Provide the [x, y] coordinate of the cell's center where the given text is located.  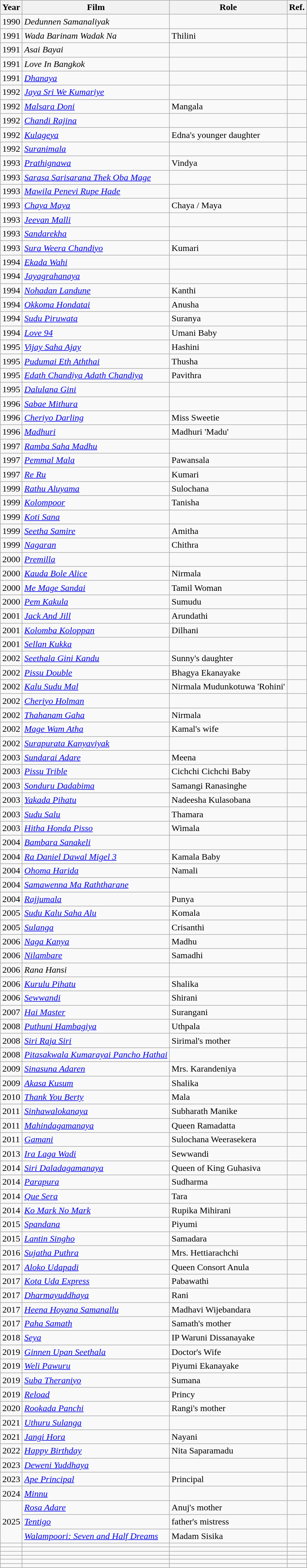
father's mistress [228, 1522]
Tara [228, 1196]
Chaya Maya [96, 206]
Queen Consort Anula [228, 1267]
Chithra [228, 545]
Miss Sweetie [228, 418]
Reload [96, 1394]
Pawansala [228, 460]
Piyumi [228, 1224]
Sirimal's mother [228, 1040]
Sabae Mithura [96, 403]
Mahindagamanaya [96, 1126]
Premilla [96, 559]
Sudu Piruwata [96, 319]
Sumudu [228, 602]
Kamal's wife [228, 729]
Mala [228, 1097]
Pudumai Eth Aththai [96, 361]
Minnu [96, 1493]
Surangani [228, 1012]
Jack And Jill [96, 616]
Thahanam Gaha [96, 715]
Sulochana Weerasekera [228, 1140]
Thank You Berty [96, 1097]
Chaya / Maya [228, 206]
2020 [11, 1408]
Sudu Kalu Saha Alu [96, 913]
Dhanaya [96, 78]
Suranimala [96, 149]
Sellan Kukka [96, 644]
Madhu [228, 941]
Okkoma Hondatai [96, 305]
Kanthi [228, 290]
Cheriyo Darling [96, 418]
Walampoori: Seven and Half Dreams [96, 1536]
Seetha Samire [96, 531]
Sunny's daughter [228, 659]
Malsara Doni [96, 106]
Ginnen Upan Seethala [96, 1352]
2022 [11, 1451]
Re Ru [96, 474]
Samangi Ranasinghe [228, 786]
Sinhawalokanaya [96, 1111]
Lantin Singho [96, 1239]
Rangi's mother [228, 1408]
Bambara Sanakeli [96, 842]
Mawila Penevi Rupe Hade [96, 191]
Tentigo [96, 1522]
2016 [11, 1253]
Queen of King Guhasiva [228, 1168]
Seethala Gini Kandu [96, 659]
Asai Bayai [96, 50]
Sinasuna Adaren [96, 1069]
Edna's younger daughter [228, 135]
Rosa Adare [96, 1507]
Sandarekha [96, 234]
Anusha [228, 305]
Sujatha Puthra [96, 1253]
Hai Master [96, 1012]
Nohadan Landune [96, 290]
Kauda Bole Alice [96, 573]
Mrs. Karandeniya [228, 1069]
Mangala [228, 106]
Umani Baby [228, 333]
Kulageya [96, 135]
Puthuni Hambagiya [96, 1026]
Cichchi Cichchi Baby [228, 772]
Ra Daniel Dawal Migel 3 [96, 856]
Madhuri [96, 432]
Piyumi Ekanayake [228, 1366]
Chandi Rajina [96, 120]
Ramba Saha Madhu [96, 446]
Sura Weera Chandiyo [96, 248]
Nagaran [96, 545]
Ekada Wahi [96, 262]
Jayagrahanaya [96, 276]
Principal [228, 1479]
Ko Mark No Mark [96, 1210]
Ape Principal [96, 1479]
Hashini [228, 347]
Pissu Trible [96, 772]
Samawenna Ma Raththarane [96, 885]
Pemmal Mala [96, 460]
Arundathi [228, 616]
Vijay Saha Ajay [96, 347]
Amitha [228, 531]
Surapurata Kanyaviyak [96, 743]
Edath Chandiya Adath Chandiya [96, 375]
2007 [11, 1012]
Happy Birthday [96, 1451]
2024 [11, 1493]
Me Mage Sandai [96, 587]
Kolompoor [96, 503]
Pissu Double [96, 673]
Thusha [228, 361]
Madam Sisika [228, 1536]
Sundarai Adare [96, 757]
Ohoma Harida [96, 871]
Kolomba Koloppan [96, 630]
2013 [11, 1154]
Cheriyo Holman [96, 701]
Sudharma [228, 1182]
Rathu Aluyama [96, 489]
Sarasa Sarisarana Thek Oba Mage [96, 177]
Rupika Mihirani [228, 1210]
Uthpala [228, 1026]
Nadeesha Kulasobana [228, 800]
Bhagya Ekanayake [228, 673]
Sumana [228, 1380]
Deweni Yuddhaya [96, 1465]
Siri Daladagamanaya [96, 1168]
Pitasakwala Kumarayai Pancho Hathai [96, 1055]
Rana Hansi [96, 970]
Samadara [228, 1239]
Prathignawa [96, 163]
Dilhani [228, 630]
Weli Pawuru [96, 1366]
Seya [96, 1338]
Que Sera [96, 1196]
Koti Sana [96, 517]
Mrs. Hettiarachchi [228, 1253]
Pabawathi [228, 1281]
Suranya [228, 319]
2025 [11, 1522]
Tamil Woman [228, 587]
Parapura [96, 1182]
Heena Hoyana Samanallu [96, 1309]
Wada Barinam Wadak Na [96, 36]
Sonduru Dadabima [96, 786]
Pem Kakula [96, 602]
Madhuri 'Madu' [228, 432]
Sulanga [96, 927]
1990 [11, 22]
Dalulana Gini [96, 389]
Doctor's Wife [228, 1352]
Love 94 [96, 333]
Nilambare [96, 956]
Ref. [297, 7]
Kota Uda Express [96, 1281]
Shirani [228, 998]
Ira Laga Wadi [96, 1154]
Anuj's mother [228, 1507]
Tanisha [228, 503]
Queen Ramadatta [228, 1126]
IP Waruni Dissanayake [228, 1338]
Thamara [228, 814]
2018 [11, 1338]
Subharath Manike [228, 1111]
Rookada Panchi [96, 1408]
Jeevan Malli [96, 220]
Samadhi [228, 956]
Sudu Salu [96, 814]
2010 [11, 1097]
Jangi Hora [96, 1437]
Paha Samath [96, 1324]
Love In Bangkok [96, 64]
Role [228, 7]
Punya [228, 899]
Samath's mother [228, 1324]
Princy [228, 1394]
Mage Wam Atha [96, 729]
Crisanthi [228, 927]
Siri Raja Siri [96, 1040]
Kurulu Pihatu [96, 984]
Aloko Udapadi [96, 1267]
Dharmayuddhaya [96, 1295]
Jaya Sri We Kumariye [96, 92]
Pavithra [228, 375]
Kamala Baby [228, 856]
Sulochana [228, 489]
Akasa Kusum [96, 1083]
Gamani [96, 1140]
Nirmala Mudunkotuwa 'Rohini' [228, 687]
Naga Kanya [96, 941]
Nita Saparamadu [228, 1451]
Dedunnen Samanaliyak [96, 22]
Film [96, 7]
Madhavi Wijebandara [228, 1309]
Rani [228, 1295]
Vindya [228, 163]
Komala [228, 913]
Kalu Sudu Mal [96, 687]
Year [11, 7]
Uthuru Sulanga [96, 1423]
Spandana [96, 1224]
Suba Theraniyo [96, 1380]
Thilini [228, 36]
Hitha Honda Pisso [96, 828]
Namali [228, 871]
Wimala [228, 828]
Meena [228, 757]
Yakada Pihatu [96, 800]
Nayani [228, 1437]
Rajjumala [96, 899]
